Extract the (X, Y) coordinate from the center of the cell holding the provided text.  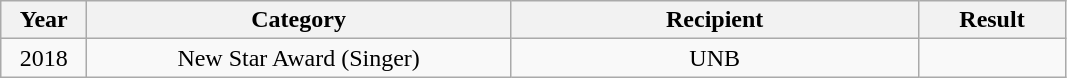
Recipient (714, 20)
UNB (714, 58)
Category (299, 20)
New Star Award (Singer) (299, 58)
Year (44, 20)
Result (992, 20)
2018 (44, 58)
